Identify which cell holds the provided text, then report its [X, Y] central coordinate. 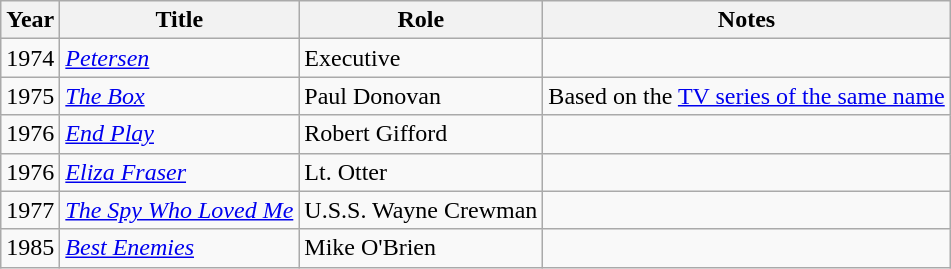
U.S.S. Wayne Crewman [421, 210]
Lt. Otter [421, 172]
1977 [30, 210]
1974 [30, 58]
Mike O'Brien [421, 248]
Year [30, 20]
Best Enemies [180, 248]
1985 [30, 248]
Role [421, 20]
The Spy Who Loved Me [180, 210]
End Play [180, 134]
Based on the TV series of the same name [746, 96]
Petersen [180, 58]
Title [180, 20]
Eliza Fraser [180, 172]
The Box [180, 96]
Executive [421, 58]
Robert Gifford [421, 134]
Paul Donovan [421, 96]
1975 [30, 96]
Notes [746, 20]
